Search for the cell housing the specified text and yield its [X, Y] center coordinate. 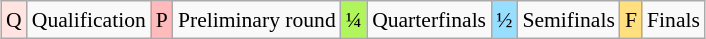
P [162, 20]
½ [504, 20]
¼ [354, 20]
Finals [674, 20]
Q [14, 20]
Qualification [89, 20]
F [631, 20]
Semifinals [568, 20]
Quarterfinals [429, 20]
Preliminary round [257, 20]
